Identify which cell holds the provided text, then report its (x, y) central coordinate. 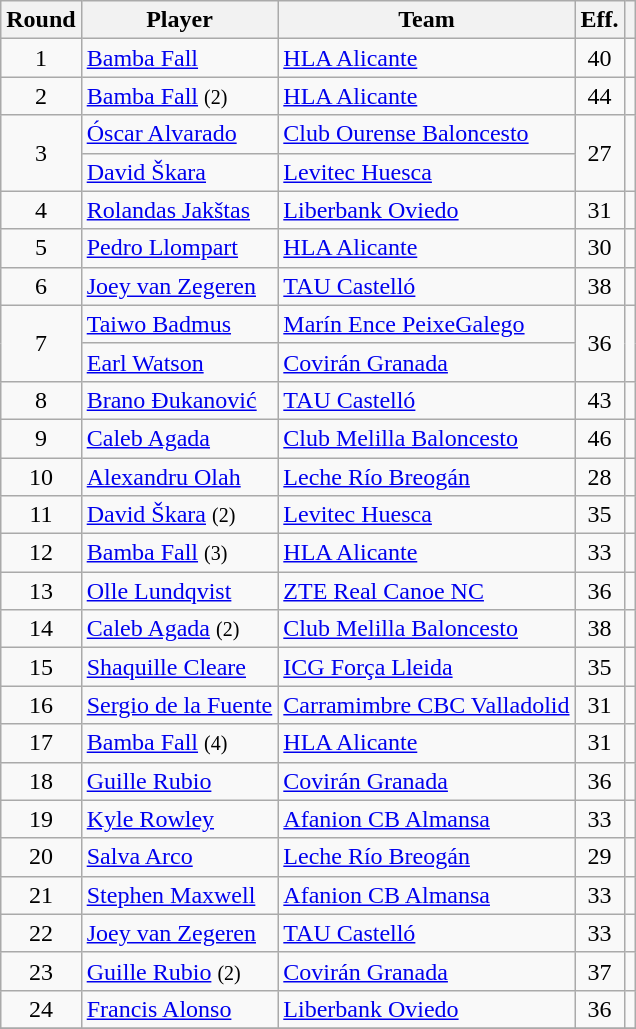
Marín Ence PeixeGalego (426, 324)
43 (600, 400)
Alexandru Olah (180, 477)
Brano Đukanović (180, 400)
Caleb Agada (2) (180, 629)
David Škara (2) (180, 515)
Player (180, 20)
Eff. (600, 20)
30 (600, 248)
5 (41, 248)
7 (41, 343)
10 (41, 477)
9 (41, 438)
Óscar Alvarado (180, 134)
13 (41, 591)
Bamba Fall (4) (180, 743)
21 (41, 895)
Sergio de la Fuente (180, 705)
Team (426, 20)
Bamba Fall (180, 58)
8 (41, 400)
2 (41, 96)
Bamba Fall (3) (180, 553)
ZTE Real Canoe NC (426, 591)
Taiwo Badmus (180, 324)
27 (600, 153)
Carramimbre CBC Valladolid (426, 705)
15 (41, 667)
Round (41, 20)
18 (41, 781)
1 (41, 58)
40 (600, 58)
Shaquille Cleare (180, 667)
3 (41, 153)
Pedro Llompart (180, 248)
19 (41, 819)
6 (41, 286)
28 (600, 477)
11 (41, 515)
17 (41, 743)
4 (41, 210)
Club Ourense Baloncesto (426, 134)
14 (41, 629)
ICG Força Lleida (426, 667)
Olle Lundqvist (180, 591)
Bamba Fall (2) (180, 96)
20 (41, 857)
Kyle Rowley (180, 819)
44 (600, 96)
23 (41, 971)
46 (600, 438)
12 (41, 553)
16 (41, 705)
Guille Rubio (2) (180, 971)
Caleb Agada (180, 438)
Stephen Maxwell (180, 895)
Earl Watson (180, 362)
Guille Rubio (180, 781)
Francis Alonso (180, 1009)
Rolandas Jakštas (180, 210)
David Škara (180, 172)
22 (41, 933)
Salva Arco (180, 857)
29 (600, 857)
37 (600, 971)
24 (41, 1009)
